Pinpoint the cell where the given text exists, returning its (x, y) midpoint coordinate. 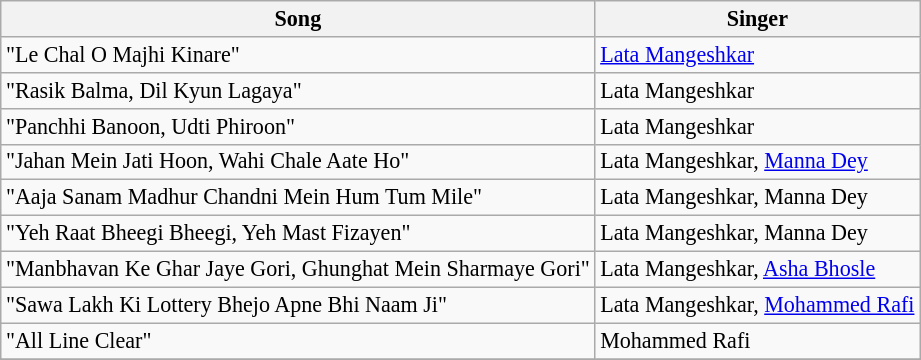
"Aaja Sanam Madhur Chandni Mein Hum Tum Mile" (298, 198)
"Yeh Raat Bheegi Bheegi, Yeh Mast Fizayen" (298, 233)
"Sawa Lakh Ki Lottery Bhejo Apne Bhi Naam Ji" (298, 305)
Song (298, 18)
Singer (758, 18)
Mohammed Rafi (758, 341)
"Le Chal O Majhi Kinare" (298, 54)
"Jahan Mein Jati Hoon, Wahi Chale Aate Ho" (298, 162)
Lata Mangeshkar, Mohammed Rafi (758, 305)
"Manbhavan Ke Ghar Jaye Gori, Ghunghat Mein Sharmaye Gori" (298, 269)
"Rasik Balma, Dil Kyun Lagaya" (298, 90)
Lata Mangeshkar, Asha Bhosle (758, 269)
"All Line Clear" (298, 341)
"Panchhi Banoon, Udti Phiroon" (298, 126)
